Search for the cell housing the specified text and yield its (X, Y) center coordinate. 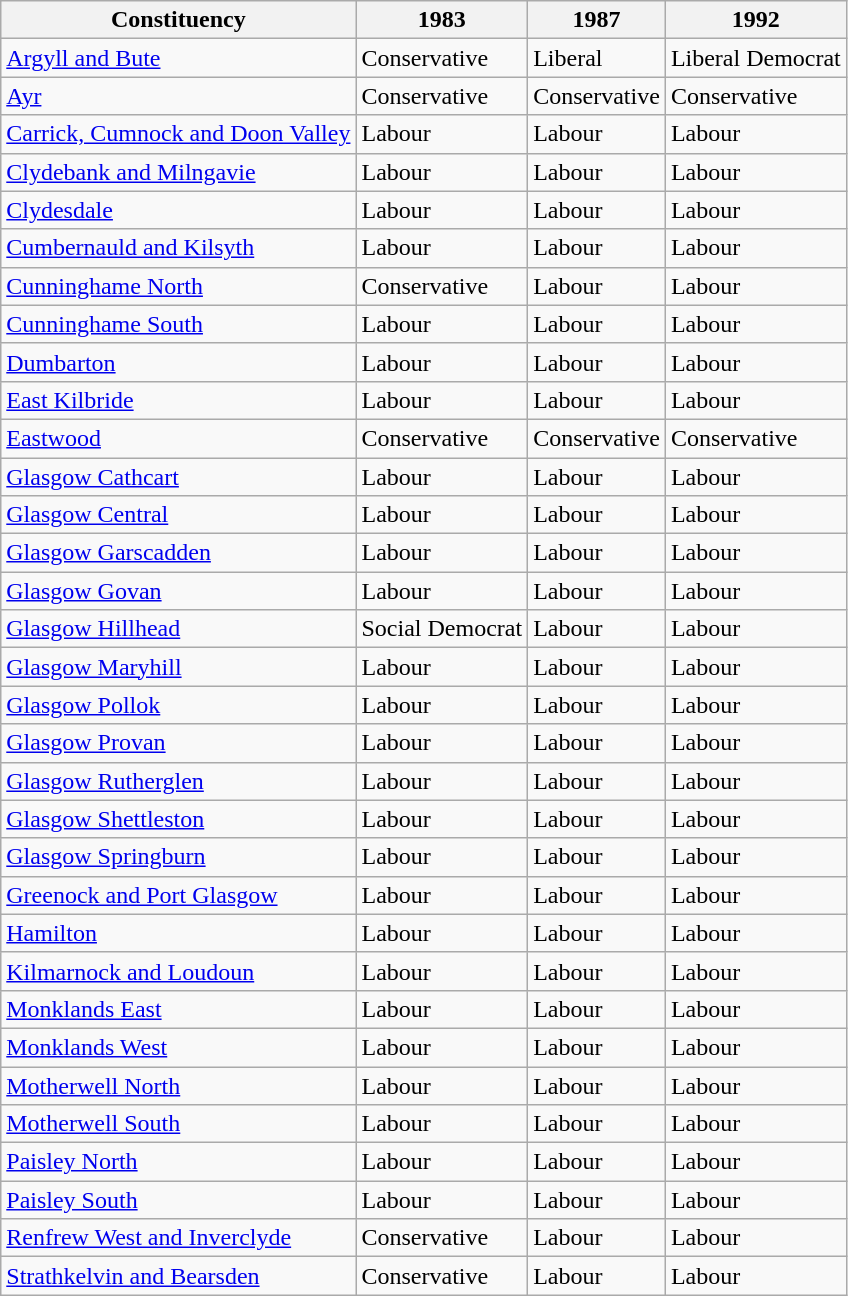
Paisley South (178, 1200)
Glasgow Rutherglen (178, 781)
Strathkelvin and Bearsden (178, 1276)
Kilmarnock and Loudoun (178, 971)
Argyll and Bute (178, 58)
Renfrew West and Inverclyde (178, 1238)
Carrick, Cumnock and Doon Valley (178, 134)
Glasgow Maryhill (178, 667)
Monklands East (178, 1009)
Eastwood (178, 438)
Clydesdale (178, 210)
Glasgow Govan (178, 591)
Social Democrat (442, 629)
Dumbarton (178, 362)
Hamilton (178, 933)
Monklands West (178, 1047)
Motherwell South (178, 1124)
Cunninghame South (178, 324)
Paisley North (178, 1162)
Constituency (178, 20)
Glasgow Garscadden (178, 553)
Glasgow Shettleston (178, 819)
1987 (597, 20)
Glasgow Springburn (178, 857)
Glasgow Cathcart (178, 477)
Glasgow Hillhead (178, 629)
Glasgow Pollok (178, 705)
Cumbernauld and Kilsyth (178, 248)
Glasgow Central (178, 515)
1992 (756, 20)
Cunninghame North (178, 286)
Glasgow Provan (178, 743)
Clydebank and Milngavie (178, 172)
Motherwell North (178, 1085)
Greenock and Port Glasgow (178, 895)
Ayr (178, 96)
1983 (442, 20)
Liberal (597, 58)
Liberal Democrat (756, 58)
East Kilbride (178, 400)
